Capture the cell that displays the provided text and extract its (X, Y) central coordinate. 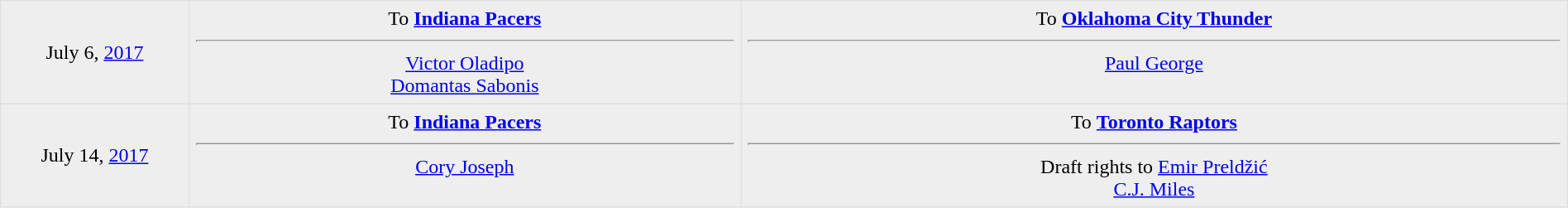
To Indiana PacersCory Joseph (465, 155)
To Toronto RaptorsDraft rights to Emir Preldžić C.J. Miles (1154, 155)
July 6, 2017 (94, 52)
To Indiana PacersVictor OladipoDomantas Sabonis (465, 52)
July 14, 2017 (94, 155)
To Oklahoma City ThunderPaul George (1154, 52)
